Provide the [X, Y] coordinate of the cell's center where the given text is located.  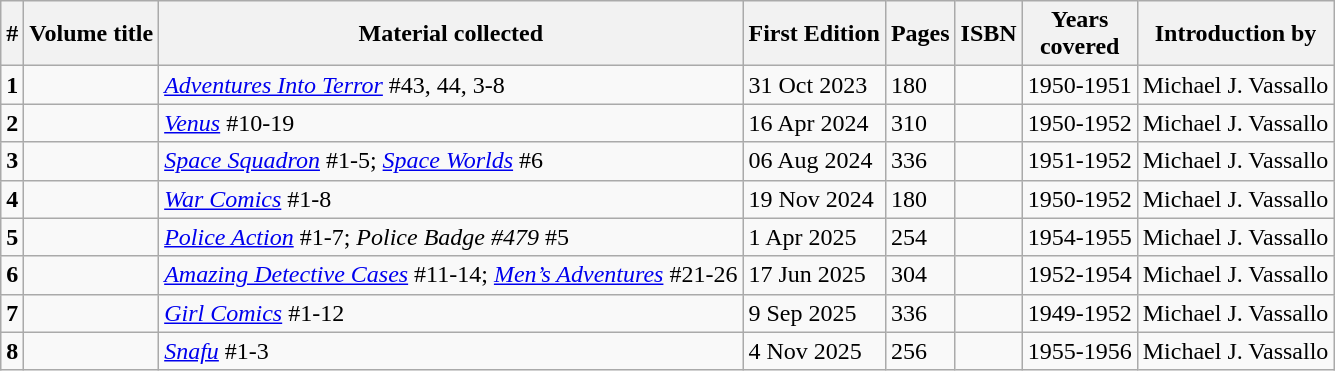
Material collected [451, 34]
19 Nov 2024 [814, 199]
6 [12, 275]
War Comics #1-8 [451, 199]
31 Oct 2023 [814, 85]
Amazing Detective Cases #11-14; Men’s Adventures #21-26 [451, 275]
1 Apr 2025 [814, 237]
Snafu #1-3 [451, 351]
16 Apr 2024 [814, 123]
3 [12, 161]
7 [12, 313]
1955-1956 [1080, 351]
Space Squadron #1-5; Space Worlds #6 [451, 161]
06 Aug 2024 [814, 161]
2 [12, 123]
254 [920, 237]
5 [12, 237]
4 [12, 199]
Volume title [92, 34]
304 [920, 275]
Girl Comics #1-12 [451, 313]
8 [12, 351]
1950-1951 [1080, 85]
1 [12, 85]
# [12, 34]
Venus #10-19 [451, 123]
Pages [920, 34]
1951-1952 [1080, 161]
First Edition [814, 34]
4 Nov 2025 [814, 351]
Introduction by [1236, 34]
310 [920, 123]
256 [920, 351]
1949-1952 [1080, 313]
1954-1955 [1080, 237]
1952-1954 [1080, 275]
Adventures Into Terror #43, 44, 3-8 [451, 85]
Years covered [1080, 34]
ISBN [988, 34]
17 Jun 2025 [814, 275]
Police Action #1-7; Police Badge #479 #5 [451, 237]
9 Sep 2025 [814, 313]
